Find where the given text appears and provide that cell's center as [X, Y] coordinate. 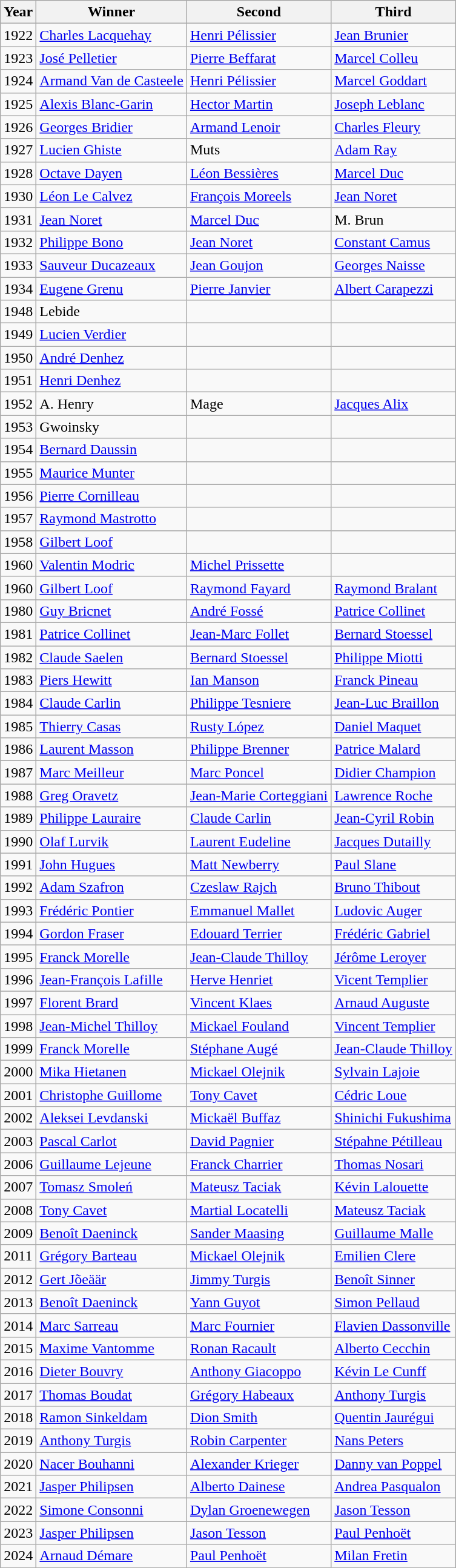
Philippe Miotti [394, 657]
Alexis Blanc-Garin [111, 104]
Kévin Lalouette [394, 1187]
Maxime Vantomme [111, 1348]
Arnaud Démare [111, 1556]
Simon Pellaud [394, 1302]
Ian Manson [259, 680]
1984 [18, 703]
2016 [18, 1371]
David Pagnier [259, 1141]
1930 [18, 196]
Pierre Cornilleau [111, 496]
Franck Pineau [394, 680]
Czeslaw Rajch [259, 888]
Raymond Mastrotto [111, 519]
1993 [18, 911]
2023 [18, 1533]
Simone Consonni [111, 1510]
2018 [18, 1418]
Christophe Guillome [111, 1095]
Kévin Le Cunff [394, 1371]
Mickael Fouland [259, 1026]
Rusty López [259, 726]
Georges Bridier [111, 127]
1950 [18, 358]
Philippe Bono [111, 242]
Ramon Sinkeldam [111, 1418]
Didier Champion [394, 772]
Grégory Habeaux [259, 1394]
2015 [18, 1348]
Adam Szafron [111, 888]
Thierry Casas [111, 726]
Benoît Sinner [394, 1279]
Piers Hewitt [111, 680]
1949 [18, 335]
Charles Lacquehay [111, 35]
Jacques Alix [394, 404]
Stéphane Augé [259, 1049]
Octave Dayen [111, 173]
A. Henry [111, 404]
Marc Meilleur [111, 772]
Joseph Leblanc [394, 104]
1992 [18, 888]
Hector Martin [259, 104]
1986 [18, 749]
1925 [18, 104]
1983 [18, 680]
Dion Smith [259, 1418]
1987 [18, 772]
Arnaud Auguste [394, 1003]
Daniel Maquet [394, 726]
Andrea Pasqualon [394, 1487]
1955 [18, 473]
Guillaume Lejeune [111, 1164]
Anthony Giacoppo [259, 1371]
Jean-Marie Corteggiani [259, 796]
Muts [259, 150]
1958 [18, 542]
Pierre Janvier [259, 289]
Robin Carpenter [259, 1441]
Armand Van de Casteele [111, 81]
André Denhez [111, 358]
Matt Newberry [259, 865]
Marc Sarreau [111, 1325]
Mage [259, 404]
Dylan Groenewegen [259, 1510]
1931 [18, 219]
Gordon Fraser [111, 934]
Year [18, 12]
Quentin Jaurégui [394, 1418]
Jean-François Lafille [111, 980]
Olaf Lurvik [111, 842]
1985 [18, 726]
Alberto Dainese [259, 1487]
2012 [18, 1279]
Jean-Luc Braillon [394, 703]
1982 [18, 657]
2011 [18, 1256]
Vincent Klaes [259, 1003]
Gwoinsky [111, 427]
Lebide [111, 312]
Franck Charrier [259, 1164]
Dieter Bouvry [111, 1371]
2006 [18, 1164]
Winner [111, 12]
2013 [18, 1302]
Adam Ray [394, 150]
Michel Prissette [259, 565]
M. Brun [394, 219]
Léon Le Calvez [111, 196]
Charles Fleury [394, 127]
Lucien Ghiste [111, 150]
Albert Carapezzi [394, 289]
1933 [18, 265]
Aleksei Levdanski [111, 1118]
1981 [18, 634]
1996 [18, 980]
2002 [18, 1118]
Armand Lenoir [259, 127]
Georges Naisse [394, 265]
Marcel Colleu [394, 58]
Edouard Terrier [259, 934]
Philippe Tesniere [259, 703]
1923 [18, 58]
1926 [18, 127]
Jacques Dutailly [394, 842]
1999 [18, 1049]
Sauveur Ducazeaux [111, 265]
Herve Henriet [259, 980]
Flavien Dassonville [394, 1325]
Eugene Grenu [111, 289]
2008 [18, 1210]
Claude Saelen [111, 657]
1928 [18, 173]
Pierre Beffarat [259, 58]
Philippe Lauraire [111, 819]
Emilien Clere [394, 1256]
Jimmy Turgis [259, 1279]
Sylvain Lajoie [394, 1072]
Guillaume Malle [394, 1233]
2003 [18, 1141]
Lucien Verdier [111, 335]
1995 [18, 957]
John Hugues [111, 865]
Thomas Nosari [394, 1164]
Bruno Thibout [394, 888]
1991 [18, 865]
1998 [18, 1026]
1932 [18, 242]
Pascal Carlot [111, 1141]
Nacer Bouhanni [111, 1464]
1990 [18, 842]
Léon Bessières [259, 173]
Cédric Loue [394, 1095]
Jean-Marc Follet [259, 634]
1980 [18, 611]
Laurent Masson [111, 749]
José Pelletier [111, 58]
1922 [18, 35]
2021 [18, 1487]
2000 [18, 1072]
Martial Locatelli [259, 1210]
1988 [18, 796]
Yann Guyot [259, 1302]
Danny van Poppel [394, 1464]
Thomas Boudat [111, 1394]
Constant Camus [394, 242]
2024 [18, 1556]
Marc Poncel [259, 772]
2022 [18, 1510]
Ronan Racault [259, 1348]
Third [394, 12]
Marc Fournier [259, 1325]
Grégory Barteau [111, 1256]
Guy Bricnet [111, 611]
1951 [18, 381]
Valentin Modric [111, 565]
Alberto Cecchin [394, 1348]
Jean Goujon [259, 265]
Tomasz Smoleń [111, 1187]
Patrice Malard [394, 749]
Philippe Brenner [259, 749]
1956 [18, 496]
2020 [18, 1464]
Emmanuel Mallet [259, 911]
Vincent Templier [394, 1026]
Mika Hietanen [111, 1072]
Frédéric Pontier [111, 911]
Raymond Bralant [394, 588]
Laurent Eudeline [259, 842]
Jérôme Leroyer [394, 957]
Greg Oravetz [111, 796]
1994 [18, 934]
Stépahne Pétilleau [394, 1141]
Marcel Goddart [394, 81]
Second [259, 12]
1989 [18, 819]
Gert Jõeäär [111, 1279]
Raymond Fayard [259, 588]
Nans Peters [394, 1441]
2007 [18, 1187]
Jean-Cyril Robin [394, 819]
Milan Fretin [394, 1556]
1952 [18, 404]
Vicent Templier [394, 980]
Henri Denhez [111, 381]
1957 [18, 519]
1954 [18, 450]
Jean-Michel Thilloy [111, 1026]
Bernard Daussin [111, 450]
André Fossé [259, 611]
2019 [18, 1441]
1934 [18, 289]
Alexander Krieger [259, 1464]
Jean Brunier [394, 35]
Mickaël Buffaz [259, 1118]
Lawrence Roche [394, 796]
Frédéric Gabriel [394, 934]
Florent Brard [111, 1003]
1953 [18, 427]
Ludovic Auger [394, 911]
1997 [18, 1003]
1927 [18, 150]
2014 [18, 1325]
1924 [18, 81]
Maurice Munter [111, 473]
2001 [18, 1095]
François Moreels [259, 196]
Paul Slane [394, 865]
1948 [18, 312]
2009 [18, 1233]
2017 [18, 1394]
Shinichi Fukushima [394, 1118]
Sander Maasing [259, 1233]
